For the text-containing cell, return its midpoint in [x, y] coordinate format. 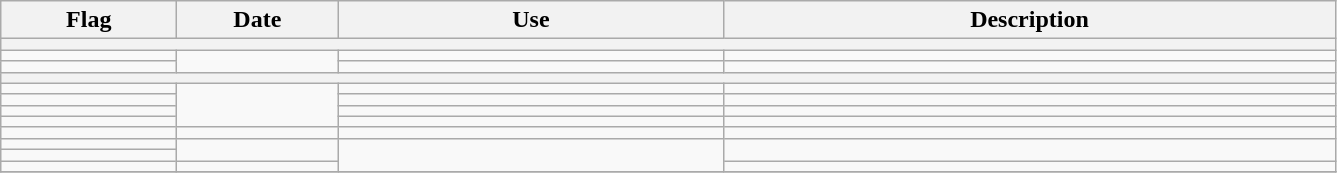
Flag [89, 20]
Description [1030, 20]
Use [531, 20]
Date [258, 20]
